From the cell containing the given text, extract its center point as [X, Y] coordinate. 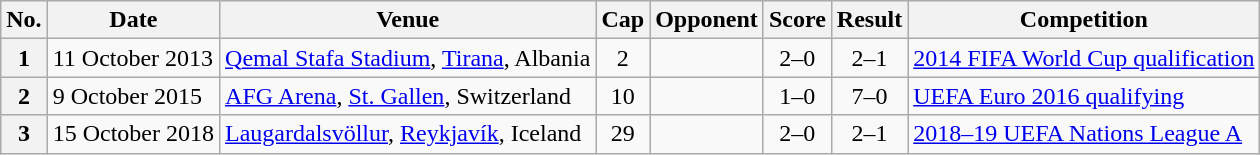
UEFA Euro 2016 qualifying [1084, 96]
Qemal Stafa Stadium, Tirana, Albania [408, 58]
10 [623, 96]
Venue [408, 20]
29 [623, 134]
Date [133, 20]
Competition [1084, 20]
15 October 2018 [133, 134]
1–0 [797, 96]
Cap [623, 20]
Opponent [707, 20]
7–0 [869, 96]
3 [24, 134]
AFG Arena, St. Gallen, Switzerland [408, 96]
1 [24, 58]
9 October 2015 [133, 96]
2018–19 UEFA Nations League A [1084, 134]
Result [869, 20]
2014 FIFA World Cup qualification [1084, 58]
Score [797, 20]
11 October 2013 [133, 58]
No. [24, 20]
Laugardalsvöllur, Reykjavík, Iceland [408, 134]
